Return the [X, Y] coordinate for the center point of the cell that contains the specified text.  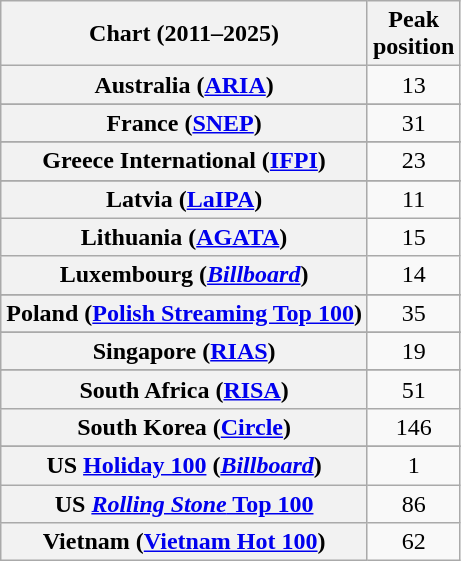
31 [413, 123]
Latvia (LaIPA) [184, 199]
13 [413, 85]
South Africa (RISA) [184, 389]
Australia (ARIA) [184, 85]
1 [413, 465]
France (SNEP) [184, 123]
Singapore (RIAS) [184, 351]
51 [413, 389]
Peakposition [413, 34]
Vietnam (Vietnam Hot 100) [184, 542]
Chart (2011–2025) [184, 34]
Luxembourg (Billboard) [184, 275]
Lithuania (AGATA) [184, 237]
US Holiday 100 (Billboard) [184, 465]
23 [413, 161]
86 [413, 503]
South Korea (Circle) [184, 427]
11 [413, 199]
14 [413, 275]
US Rolling Stone Top 100 [184, 503]
62 [413, 542]
Greece International (IFPI) [184, 161]
35 [413, 313]
15 [413, 237]
19 [413, 351]
Poland (Polish Streaming Top 100) [184, 313]
146 [413, 427]
